Provide the [X, Y] coordinate of the cell's center where the given text is located.  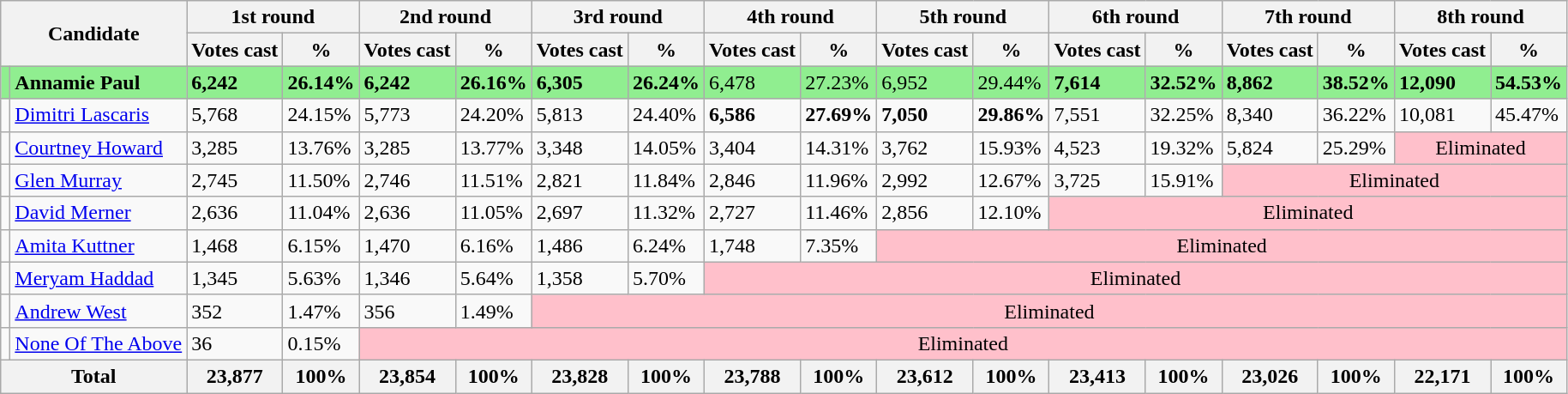
2,745 [235, 180]
2,856 [925, 213]
7,050 [925, 115]
Courtney Howard [99, 148]
6,478 [752, 82]
6.16% [494, 245]
1,748 [752, 245]
26.24% [665, 82]
6,305 [580, 82]
3,762 [925, 148]
22,171 [1442, 376]
Annamie Paul [99, 82]
36.22% [1356, 115]
5.63% [321, 278]
23,413 [1097, 376]
29.86% [1012, 115]
32.52% [1183, 82]
27.23% [838, 82]
11.96% [838, 180]
1,468 [235, 245]
1.47% [321, 311]
1,470 [407, 245]
8,862 [1270, 82]
8th round [1480, 17]
3,404 [752, 148]
11.04% [321, 213]
12.10% [1012, 213]
25.29% [1356, 148]
6th round [1135, 17]
1,346 [407, 278]
1,345 [235, 278]
24.15% [321, 115]
14.31% [838, 148]
24.20% [494, 115]
4,523 [1097, 148]
1st round [273, 17]
Glen Murray [99, 180]
2,697 [580, 213]
Candidate [94, 33]
Amita Kuttner [99, 245]
45.47% [1529, 115]
0.15% [321, 343]
3rd round [617, 17]
5.70% [665, 278]
11.50% [321, 180]
26.14% [321, 82]
2,992 [925, 180]
11.05% [494, 213]
26.16% [494, 82]
23,788 [752, 376]
2,846 [752, 180]
23,877 [235, 376]
15.93% [1012, 148]
David Merner [99, 213]
23,612 [925, 376]
12,090 [1442, 82]
1,486 [580, 245]
1,358 [580, 278]
4th round [790, 17]
6.24% [665, 245]
356 [407, 311]
352 [235, 311]
19.32% [1183, 148]
2,821 [580, 180]
6.15% [321, 245]
13.77% [494, 148]
7,551 [1097, 115]
14.05% [665, 148]
12.67% [1012, 180]
24.40% [665, 115]
7th round [1308, 17]
8,340 [1270, 115]
5,768 [235, 115]
23,854 [407, 376]
11.46% [838, 213]
23,828 [580, 376]
3,725 [1097, 180]
38.52% [1356, 82]
5,813 [580, 115]
Total [94, 376]
5,773 [407, 115]
2nd round [446, 17]
6,586 [752, 115]
None Of The Above [99, 343]
23,026 [1270, 376]
10,081 [1442, 115]
5th round [964, 17]
Andrew West [99, 311]
6,952 [925, 82]
5,824 [1270, 148]
15.91% [1183, 180]
27.69% [838, 115]
13.76% [321, 148]
29.44% [1012, 82]
1.49% [494, 311]
3,348 [580, 148]
32.25% [1183, 115]
54.53% [1529, 82]
Meryam Haddad [99, 278]
11.32% [665, 213]
36 [235, 343]
7,614 [1097, 82]
7.35% [838, 245]
Dimitri Lascaris [99, 115]
2,746 [407, 180]
11.51% [494, 180]
5.64% [494, 278]
11.84% [665, 180]
2,727 [752, 213]
